For the text-containing cell, return its midpoint in (x, y) coordinate format. 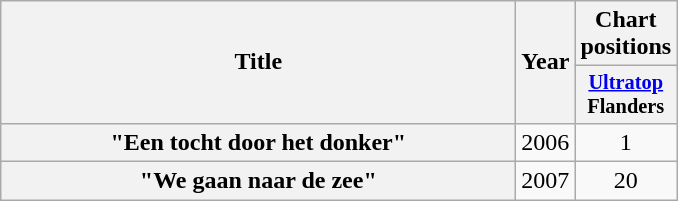
20 (626, 181)
Chart positions (626, 34)
Title (258, 62)
"Een tocht door het donker" (258, 142)
2006 (546, 142)
2007 (546, 181)
1 (626, 142)
UltratopFlanders (626, 95)
Year (546, 62)
"We gaan naar de zee" (258, 181)
